Return the (x, y) coordinate for the center point of the cell that contains the specified text.  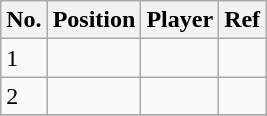
2 (24, 96)
Ref (242, 20)
Position (94, 20)
Player (180, 20)
No. (24, 20)
1 (24, 58)
